Pinpoint the cell where the given text exists, returning its (x, y) midpoint coordinate. 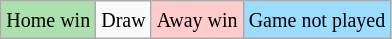
Game not played (317, 20)
Home win (48, 20)
Draw (124, 20)
Away win (197, 20)
